Return the (X, Y) coordinate for the center point of the cell that contains the specified text.  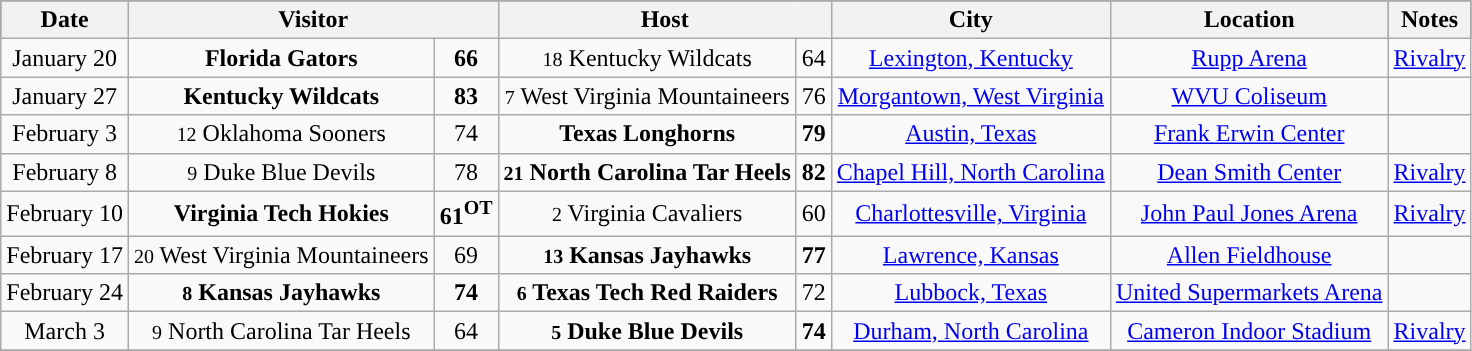
79 (814, 134)
21 North Carolina Tar Heels (647, 172)
WVU Coliseum (1249, 96)
Frank Erwin Center (1249, 134)
January 27 (65, 96)
February 10 (65, 214)
Austin, Texas (970, 134)
61OT (466, 214)
7 West Virginia Mountaineers (647, 96)
Host (664, 20)
Rupp Arena (1249, 58)
February 8 (65, 172)
9 North Carolina Tar Heels (281, 331)
Durham, North Carolina (970, 331)
February 24 (65, 293)
5 Duke Blue Devils (647, 331)
6 Texas Tech Red Raiders (647, 293)
Charlottesville, Virginia (970, 214)
83 (466, 96)
Kentucky Wildcats (281, 96)
82 (814, 172)
Allen Fieldhouse (1249, 255)
60 (814, 214)
Virginia Tech Hokies (281, 214)
Visitor (313, 20)
12 Oklahoma Sooners (281, 134)
2 Virginia Cavaliers (647, 214)
Lubbock, Texas (970, 293)
Florida Gators (281, 58)
77 (814, 255)
9 Duke Blue Devils (281, 172)
Date (65, 20)
March 3 (65, 331)
66 (466, 58)
69 (466, 255)
18 Kentucky Wildcats (647, 58)
United Supermarkets Arena (1249, 293)
February 17 (65, 255)
72 (814, 293)
76 (814, 96)
Lexington, Kentucky (970, 58)
February 3 (65, 134)
Location (1249, 20)
January 20 (65, 58)
Notes (1430, 20)
Morgantown, West Virginia (970, 96)
Dean Smith Center (1249, 172)
8 Kansas Jayhawks (281, 293)
Chapel Hill, North Carolina (970, 172)
Lawrence, Kansas (970, 255)
13 Kansas Jayhawks (647, 255)
20 West Virginia Mountaineers (281, 255)
Cameron Indoor Stadium (1249, 331)
City (970, 20)
John Paul Jones Arena (1249, 214)
78 (466, 172)
Texas Longhorns (647, 134)
